Scan for the cell matching the given text and deliver its (X, Y) coordinate at center. 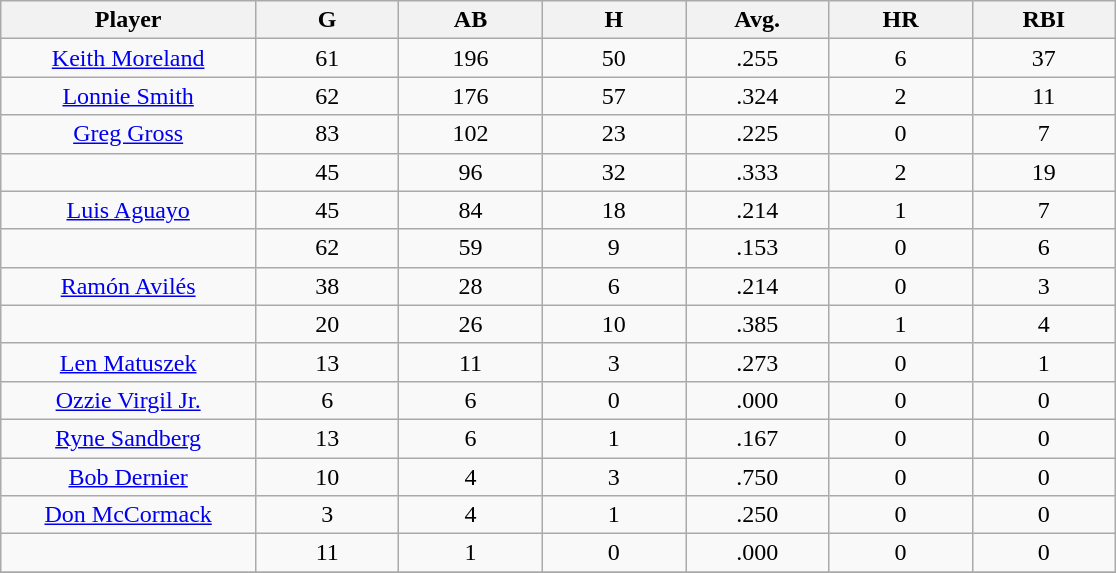
Lonnie Smith (128, 96)
Ramón Avilés (128, 286)
Player (128, 20)
Greg Gross (128, 134)
38 (328, 286)
.225 (758, 134)
23 (614, 134)
18 (614, 210)
.750 (758, 477)
83 (328, 134)
Ryne Sandberg (128, 438)
Bob Dernier (128, 477)
.250 (758, 515)
.324 (758, 96)
Avg. (758, 20)
9 (614, 248)
102 (470, 134)
59 (470, 248)
.255 (758, 58)
37 (1044, 58)
.153 (758, 248)
61 (328, 58)
.385 (758, 324)
HR (900, 20)
84 (470, 210)
Don McCormack (128, 515)
50 (614, 58)
196 (470, 58)
Keith Moreland (128, 58)
96 (470, 172)
AB (470, 20)
57 (614, 96)
19 (1044, 172)
.167 (758, 438)
Ozzie Virgil Jr. (128, 400)
26 (470, 324)
Len Matuszek (128, 362)
20 (328, 324)
.333 (758, 172)
Luis Aguayo (128, 210)
.273 (758, 362)
28 (470, 286)
RBI (1044, 20)
G (328, 20)
176 (470, 96)
H (614, 20)
32 (614, 172)
